Capture the cell that displays the provided text and extract its [x, y] central coordinate. 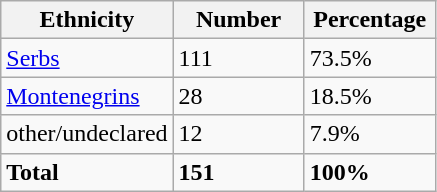
7.9% [370, 134]
Total [87, 172]
28 [238, 96]
Ethnicity [87, 20]
151 [238, 172]
18.5% [370, 96]
other/undeclared [87, 134]
Number [238, 20]
111 [238, 58]
Montenegrins [87, 96]
12 [238, 134]
Serbs [87, 58]
100% [370, 172]
Percentage [370, 20]
73.5% [370, 58]
